Extract the [x, y] coordinate from the center of the cell holding the provided text.  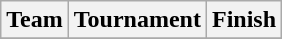
Tournament [137, 20]
Team [35, 20]
Finish [244, 20]
